Detect which cell encompasses the target text, then output its (x, y) center coordinate. 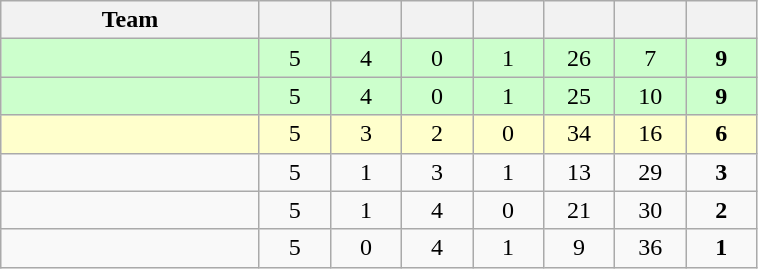
16 (650, 134)
25 (580, 96)
36 (650, 248)
34 (580, 134)
30 (650, 210)
21 (580, 210)
6 (722, 134)
10 (650, 96)
26 (580, 58)
Team (130, 20)
7 (650, 58)
29 (650, 172)
13 (580, 172)
